Capture the cell that displays the provided text and extract its (X, Y) central coordinate. 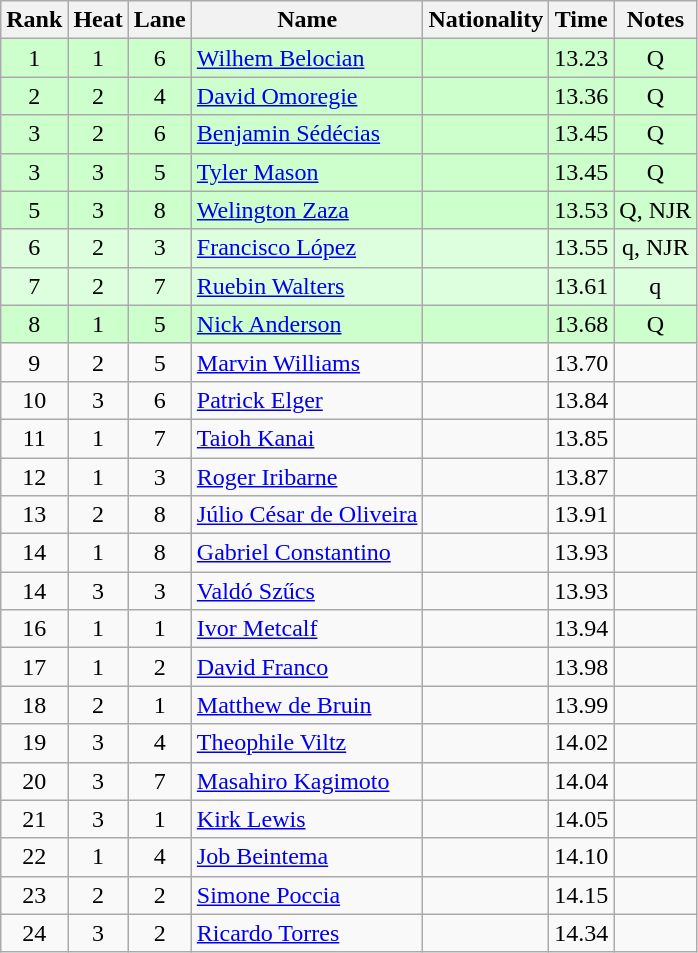
13.68 (582, 324)
Heat (98, 20)
14.04 (582, 781)
13 (34, 515)
23 (34, 895)
12 (34, 477)
q, NJR (656, 248)
David Omoregie (307, 96)
Gabriel Constantino (307, 553)
13.70 (582, 362)
David Franco (307, 667)
Benjamin Sédécias (307, 134)
Patrick Elger (307, 400)
Masahiro Kagimoto (307, 781)
Tyler Mason (307, 172)
Q, NJR (656, 210)
13.91 (582, 515)
13.99 (582, 705)
Taioh Kanai (307, 438)
13.61 (582, 286)
13.53 (582, 210)
Marvin Williams (307, 362)
Lane (160, 20)
13.55 (582, 248)
Rank (34, 20)
13.94 (582, 629)
Roger Iribarne (307, 477)
14.05 (582, 819)
Ivor Metcalf (307, 629)
18 (34, 705)
17 (34, 667)
Time (582, 20)
21 (34, 819)
13.23 (582, 58)
20 (34, 781)
Nick Anderson (307, 324)
Theophile Viltz (307, 743)
Matthew de Bruin (307, 705)
14.02 (582, 743)
Notes (656, 20)
13.85 (582, 438)
Welington Zaza (307, 210)
14.10 (582, 857)
13.98 (582, 667)
Júlio César de Oliveira (307, 515)
10 (34, 400)
Wilhem Belocian (307, 58)
16 (34, 629)
Kirk Lewis (307, 819)
24 (34, 933)
14.34 (582, 933)
19 (34, 743)
11 (34, 438)
Nationality (486, 20)
Ruebin Walters (307, 286)
13.84 (582, 400)
13.36 (582, 96)
Ricardo Torres (307, 933)
Simone Poccia (307, 895)
9 (34, 362)
Valdó Szűcs (307, 591)
q (656, 286)
Name (307, 20)
13.87 (582, 477)
Job Beintema (307, 857)
Francisco López (307, 248)
22 (34, 857)
14.15 (582, 895)
